From the cell containing the given text, extract its center point as (X, Y) coordinate. 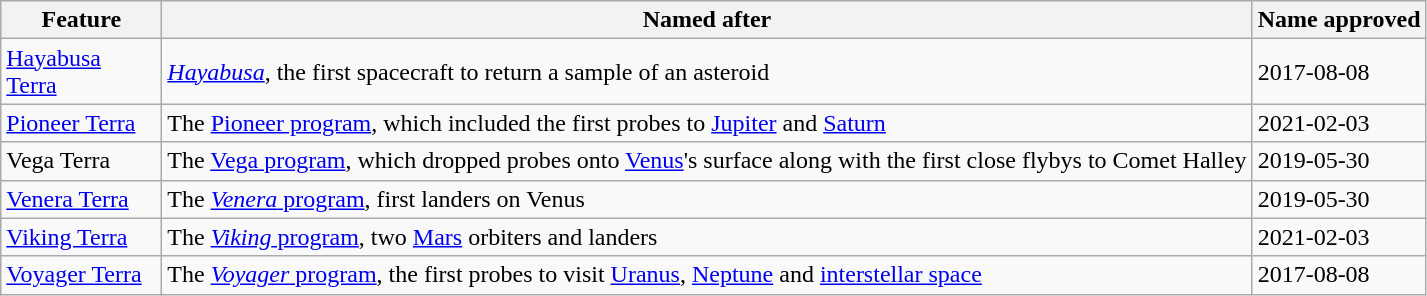
The Pioneer program, which included the first probes to Jupiter and Saturn (707, 123)
Named after (707, 20)
Pioneer Terra (82, 123)
The Viking program, two Mars orbiters and landers (707, 237)
The Venera program, first landers on Venus (707, 199)
Voyager Terra (82, 275)
Vega Terra (82, 161)
Feature (82, 20)
Hayabusa Terra (82, 72)
Name approved (1339, 20)
The Voyager program, the first probes to visit Uranus, Neptune and interstellar space (707, 275)
Venera Terra (82, 199)
Viking Terra (82, 237)
The Vega program, which dropped probes onto Venus's surface along with the first close flybys to Comet Halley (707, 161)
Hayabusa, the first spacecraft to return a sample of an asteroid (707, 72)
